Return the (x, y) coordinate for the center point of the cell that contains the specified text.  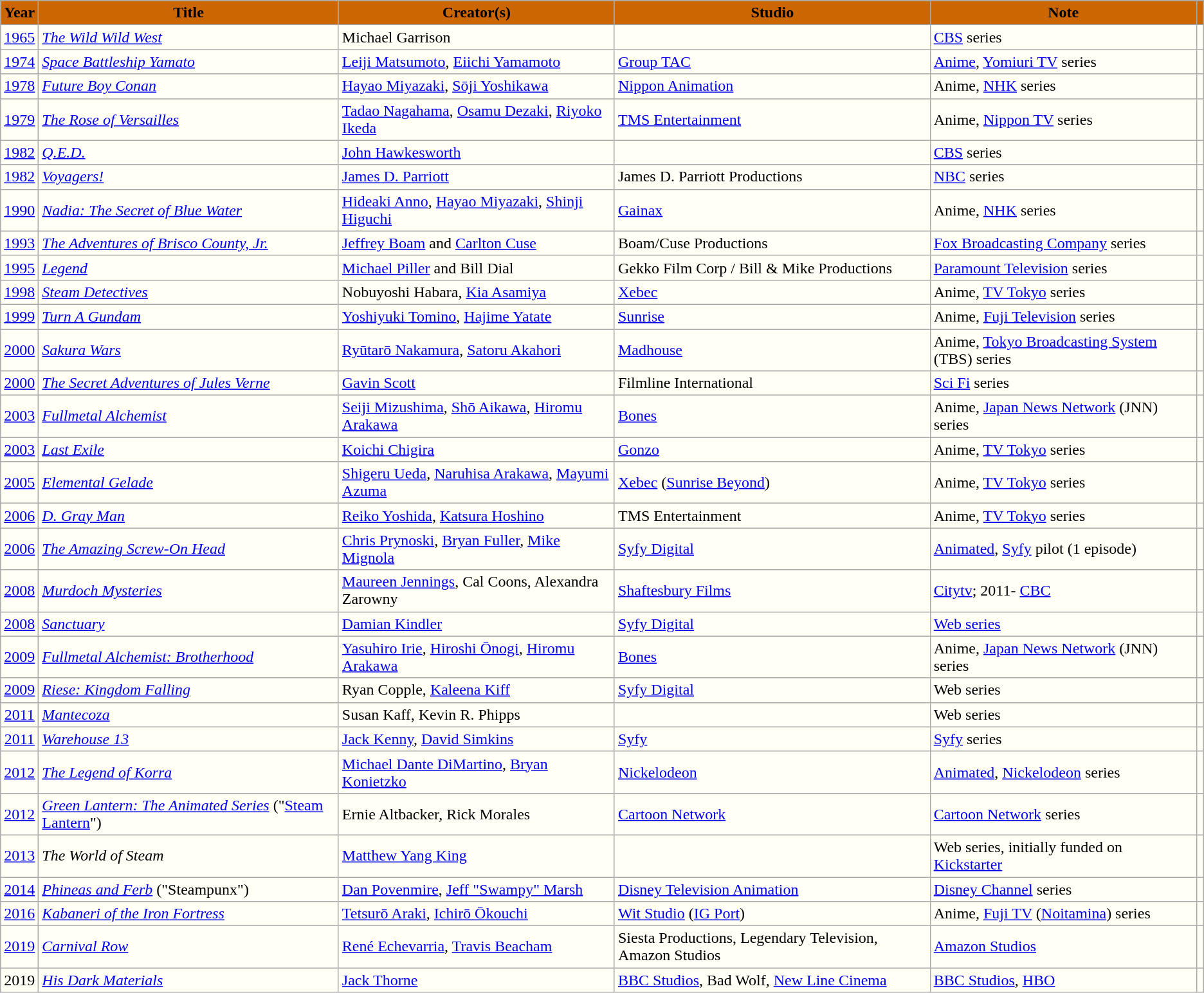
Michael Dante DiMartino, Bryan Konietzko (476, 772)
Kabaneri of the Iron Fortress (188, 914)
Disney Television Animation (772, 889)
Nadia: The Secret of Blue Water (188, 210)
1993 (19, 243)
Creator(s) (476, 13)
Fox Broadcasting Company series (1063, 243)
Phineas and Ferb ("Steampunx") (188, 889)
1999 (19, 316)
The Rose of Versailles (188, 120)
Syfy (772, 739)
Turn A Gundam (188, 316)
2016 (19, 914)
2014 (19, 889)
Voyagers! (188, 177)
Siesta Productions, Legendary Television, Amazon Studios (772, 947)
Ernie Altbacker, Rick Morales (476, 814)
Green Lantern: The Animated Series ("Steam Lantern") (188, 814)
The World of Steam (188, 855)
James D. Parriott Productions (772, 177)
Yasuhiro Irie, Hiroshi Ōnogi, Hiromu Arakawa (476, 657)
His Dark Materials (188, 980)
Syfy series (1063, 739)
Ryan Copple, Kaleena Kiff (476, 690)
Ryūtarō Nakamura, Satoru Akahori (476, 350)
Cartoon Network series (1063, 814)
Future Boy Conan (188, 86)
Sakura Wars (188, 350)
The Secret Adventures of Jules Verne (188, 383)
Note (1063, 13)
Jack Kenny, David Simkins (476, 739)
Koichi Chigira (476, 450)
1990 (19, 210)
Chris Prynoski, Bryan Fuller, Mike Mignola (476, 549)
Wit Studio (IG Port) (772, 914)
Citytv; 2011- CBC (1063, 590)
Nobuyoshi Habara, Kia Asamiya (476, 292)
D. Gray Man (188, 516)
Riese: Kingdom Falling (188, 690)
Shaftesbury Films (772, 590)
Sanctuary (188, 624)
Hayao Miyazaki, Sōji Yoshikawa (476, 86)
Maureen Jennings, Cal Coons, Alexandra Zarowny (476, 590)
Gainax (772, 210)
1978 (19, 86)
Hideaki Anno, Hayao Miyazaki, Shinji Higuchi (476, 210)
Disney Channel series (1063, 889)
James D. Parriott (476, 177)
Nippon Animation (772, 86)
Animated, Nickelodeon series (1063, 772)
Last Exile (188, 450)
Reiko Yoshida, Katsura Hoshino (476, 516)
Animated, Syfy pilot (1 episode) (1063, 549)
Fullmetal Alchemist (188, 417)
Susan Kaff, Kevin R. Phipps (476, 715)
1974 (19, 62)
Gekko Film Corp / Bill & Mike Productions (772, 268)
Sunrise (772, 316)
Tadao Nagahama, Osamu Dezaki, Riyoko Ikeda (476, 120)
Michael Piller and Bill Dial (476, 268)
Xebec (772, 292)
Elemental Gelade (188, 482)
Cartoon Network (772, 814)
1979 (19, 120)
Fullmetal Alchemist: Brotherhood (188, 657)
Carnival Row (188, 947)
The Amazing Screw-On Head (188, 549)
Tetsurō Araki, Ichirō Ōkouchi (476, 914)
Group TAC (772, 62)
1998 (19, 292)
Studio (772, 13)
Anime, Tokyo Broadcasting System (TBS) series (1063, 350)
Q.E.D. (188, 152)
Anime, Nippon TV series (1063, 120)
Shigeru Ueda, Naruhisa Arakawa, Mayumi Azuma (476, 482)
NBC series (1063, 177)
Dan Povenmire, Jeff "Swampy" Marsh (476, 889)
Michael Garrison (476, 37)
Title (188, 13)
The Adventures of Brisco County, Jr. (188, 243)
Jack Thorne (476, 980)
Gonzo (772, 450)
The Legend of Korra (188, 772)
The Wild Wild West (188, 37)
Amazon Studios (1063, 947)
1965 (19, 37)
Space Battleship Yamato (188, 62)
Gavin Scott (476, 383)
John Hawkesworth (476, 152)
Matthew Yang King (476, 855)
BBC Studios, Bad Wolf, New Line Cinema (772, 980)
2013 (19, 855)
Sci Fi series (1063, 383)
BBC Studios, HBO (1063, 980)
Jeffrey Boam and Carlton Cuse (476, 243)
1995 (19, 268)
Boam/Cuse Productions (772, 243)
Web series, initially funded on Kickstarter (1063, 855)
Seiji Mizushima, Shō Aikawa, Hiromu Arakawa (476, 417)
Paramount Television series (1063, 268)
Anime, Fuji TV (Noitamina) series (1063, 914)
Madhouse (772, 350)
René Echevarria, Travis Beacham (476, 947)
Mantecoza (188, 715)
Anime, Yomiuri TV series (1063, 62)
Legend (188, 268)
Steam Detectives (188, 292)
Filmline International (772, 383)
Nickelodeon (772, 772)
Warehouse 13 (188, 739)
Murdoch Mysteries (188, 590)
Year (19, 13)
Damian Kindler (476, 624)
Xebec (Sunrise Beyond) (772, 482)
Yoshiyuki Tomino, Hajime Yatate (476, 316)
Anime, Fuji Television series (1063, 316)
Leiji Matsumoto, Eiichi Yamamoto (476, 62)
2005 (19, 482)
